Return the [X, Y] coordinate for the center point of the cell that contains the specified text.  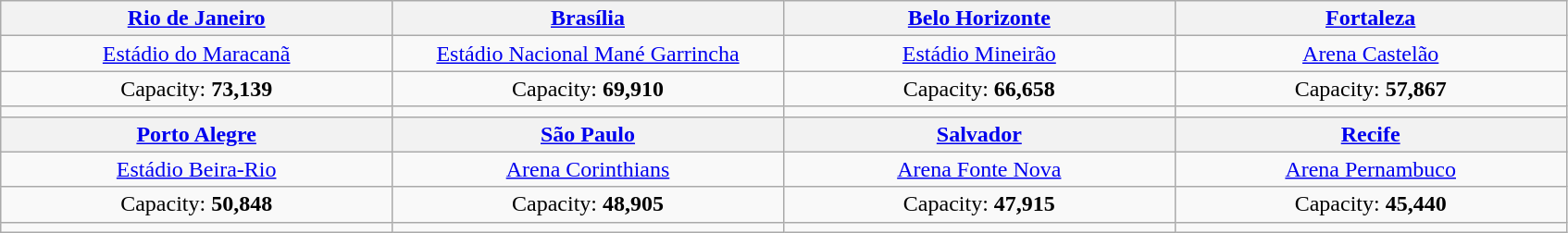
Capacity: 47,915 [979, 204]
Capacity: 73,139 [196, 89]
Capacity: 69,910 [589, 89]
Capacity: 45,440 [1370, 204]
São Paulo [589, 134]
Recife [1370, 134]
Arena Pernambuco [1370, 169]
Salvador [979, 134]
Estádio Beira-Rio [196, 169]
Rio de Janeiro [196, 18]
Fortaleza [1370, 18]
Belo Horizonte [979, 18]
Estádio Mineirão [979, 54]
Capacity: 57,867 [1370, 89]
Capacity: 50,848 [196, 204]
Arena Fonte Nova [979, 169]
Porto Alegre [196, 134]
Arena Corinthians [589, 169]
Arena Castelão [1370, 54]
Capacity: 48,905 [589, 204]
Brasília [589, 18]
Capacity: 66,658 [979, 89]
Estádio do Maracanã [196, 54]
Estádio Nacional Mané Garrincha [589, 54]
